Search for the cell housing the specified text and yield its (x, y) center coordinate. 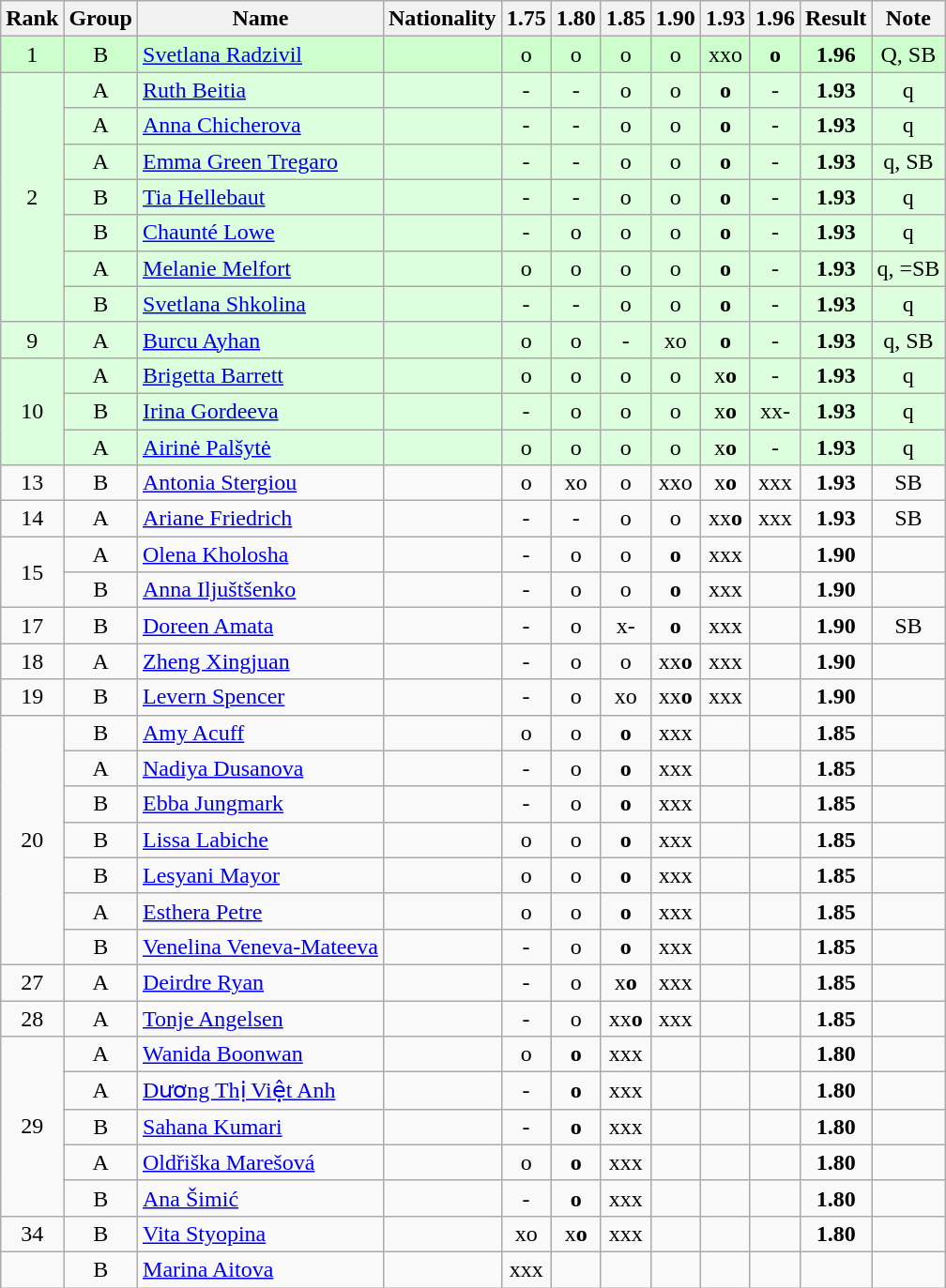
1 (32, 54)
Sahana Kumari (261, 1127)
28 (32, 1018)
Zheng Xingjuan (261, 661)
Lesyani Mayor (261, 875)
20 (32, 840)
Anna Chicherova (261, 126)
Levern Spencer (261, 697)
Rank (32, 19)
Amy Acuff (261, 733)
Anna Iljuštšenko (261, 590)
Q, SB (908, 54)
Group (101, 19)
Olena Kholosha (261, 554)
Ruth Beitia (261, 90)
Doreen Amata (261, 626)
Brigetta Barrett (261, 375)
1.75 (526, 19)
Irina Gordeeva (261, 411)
10 (32, 411)
Note (908, 19)
Emma Green Tregaro (261, 161)
27 (32, 982)
Ebba Jungmark (261, 804)
Ana Šimić (261, 1198)
Wanida Boonwan (261, 1054)
Deirdre Ryan (261, 982)
Svetlana Shkolina (261, 304)
9 (32, 340)
Nationality (442, 19)
Oldřiška Marešová (261, 1162)
Vita Styopina (261, 1234)
Nadiya Dusanova (261, 768)
Airinė Palšytė (261, 447)
34 (32, 1234)
19 (32, 697)
17 (32, 626)
Burcu Ayhan (261, 340)
x- (625, 626)
Antonia Stergiou (261, 483)
Tia Hellebaut (261, 197)
xx- (775, 411)
18 (32, 661)
Svetlana Radzivil (261, 54)
Chaunté Lowe (261, 233)
15 (32, 572)
Result (835, 19)
Ariane Friedrich (261, 519)
2 (32, 197)
Tonje Angelsen (261, 1018)
Marina Aitova (261, 1269)
Lissa Labiche (261, 840)
Venelina Veneva-Mateeva (261, 947)
q, =SB (908, 268)
Dương Thị Việt Anh (261, 1091)
29 (32, 1127)
Melanie Melfort (261, 268)
14 (32, 519)
Name (261, 19)
13 (32, 483)
Esthera Petre (261, 911)
